For the text-containing cell, return its midpoint in (X, Y) coordinate format. 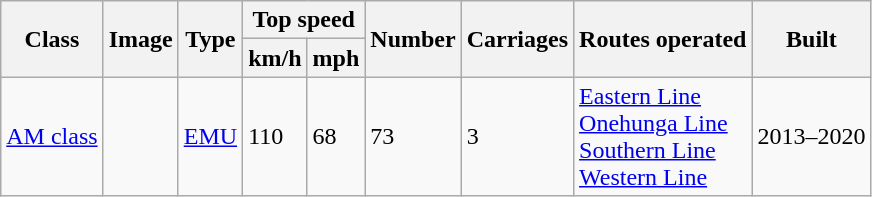
68 (336, 136)
Top speed (304, 20)
mph (336, 58)
Routes operated (663, 39)
AM class (52, 136)
110 (275, 136)
2013–2020 (812, 136)
Built (812, 39)
Class (52, 39)
73 (413, 136)
3 (517, 136)
Eastern LineOnehunga LineSouthern LineWestern Line (663, 136)
Image (140, 39)
EMU (210, 136)
Carriages (517, 39)
km/h (275, 58)
Number (413, 39)
Type (210, 39)
